Return (X, Y) of the center of cell containing provided text 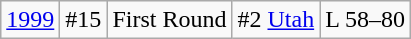
#15 (84, 20)
L 58–80 (366, 20)
First Round (170, 20)
#2 Utah (276, 20)
1999 (30, 20)
